Pinpoint the cell where the given text exists, returning its [x, y] midpoint coordinate. 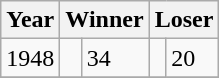
1948 [30, 58]
Loser [184, 20]
20 [192, 58]
Year [30, 20]
Winner [104, 20]
34 [115, 58]
